For the text-containing cell, return its midpoint in (X, Y) coordinate format. 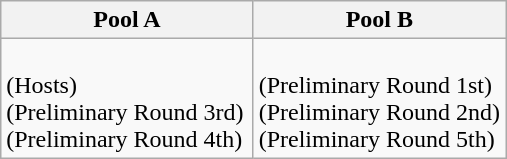
Pool A (127, 20)
(Preliminary Round 1st) (Preliminary Round 2nd) (Preliminary Round 5th) (379, 98)
Pool B (379, 20)
(Hosts) (Preliminary Round 3rd) (Preliminary Round 4th) (127, 98)
